Extract the (x, y) coordinate from the center of the cell holding the provided text.  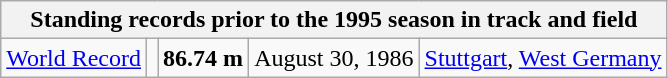
Stuttgart, West Germany (543, 58)
August 30, 1986 (334, 58)
86.74 m (204, 58)
World Record (74, 58)
Standing records prior to the 1995 season in track and field (334, 20)
